Pinpoint the cell where the given text exists, returning its (x, y) midpoint coordinate. 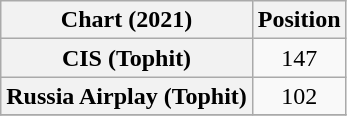
Chart (2021) (127, 20)
Position (299, 20)
102 (299, 96)
Russia Airplay (Tophit) (127, 96)
CIS (Tophit) (127, 58)
147 (299, 58)
